Return (x, y) of the center of cell containing provided text 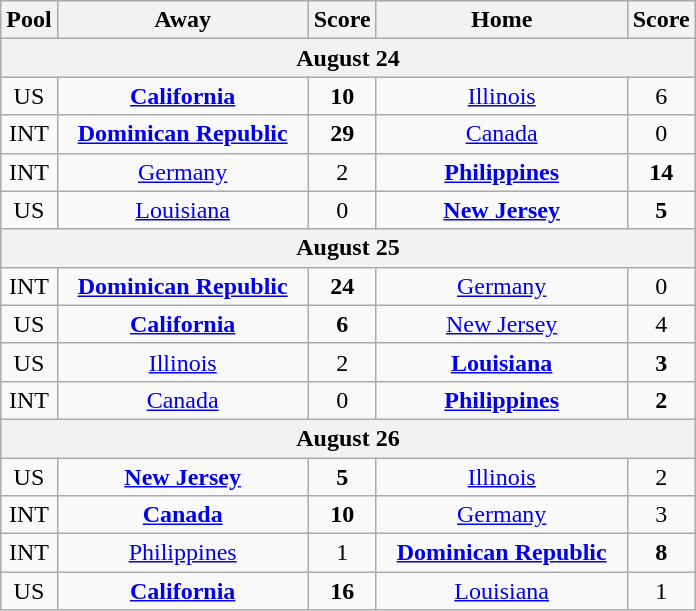
August 24 (348, 58)
4 (661, 324)
August 26 (348, 438)
24 (342, 286)
16 (342, 591)
Home (502, 20)
Pool (29, 20)
Away (182, 20)
August 25 (348, 248)
14 (661, 172)
8 (661, 553)
29 (342, 134)
